Output the [X, Y] coordinate of the center of the cell containing the given text.  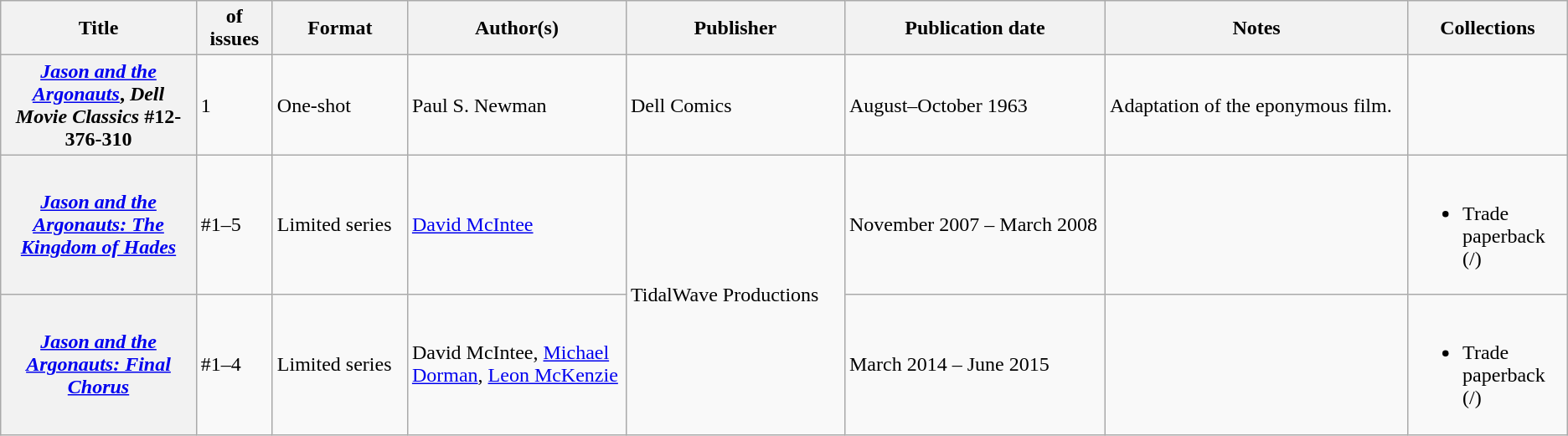
Dell Comics [735, 105]
#1–5 [235, 224]
August–October 1963 [975, 105]
David McIntee [516, 224]
Jason and the Argonauts: The Kingdom of Hades [99, 224]
Jason and the Argonauts: Final Chorus [99, 365]
Format [340, 28]
Paul S. Newman [516, 105]
Adaptation of the eponymous film. [1256, 105]
Collections [1488, 28]
#1–4 [235, 365]
November 2007 – March 2008 [975, 224]
Author(s) [516, 28]
Jason and the Argonauts, Dell Movie Classics #12-376-310 [99, 105]
Publisher [735, 28]
Publication date [975, 28]
1 [235, 105]
March 2014 – June 2015 [975, 365]
David McIntee, Michael Dorman, Leon McKenzie [516, 365]
Notes [1256, 28]
of issues [235, 28]
Title [99, 28]
One-shot [340, 105]
TidalWave Productions [735, 295]
